Capture the cell that displays the provided text and extract its [X, Y] central coordinate. 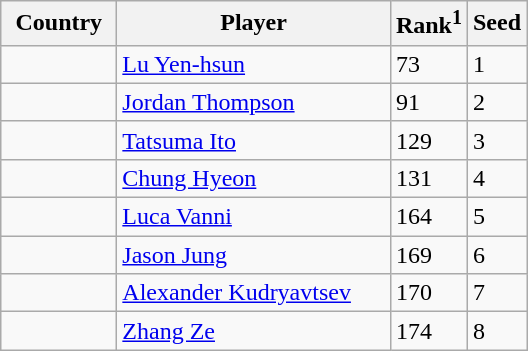
Alexander Kudryavtsev [254, 293]
Player [254, 24]
164 [428, 217]
Tatsuma Ito [254, 140]
3 [496, 140]
1 [496, 64]
170 [428, 293]
Zhang Ze [254, 331]
73 [428, 64]
129 [428, 140]
Rank1 [428, 24]
Lu Yen-hsun [254, 64]
Jason Jung [254, 255]
6 [496, 255]
8 [496, 331]
5 [496, 217]
131 [428, 178]
Luca Vanni [254, 217]
Country [59, 24]
174 [428, 331]
Jordan Thompson [254, 102]
Chung Hyeon [254, 178]
Seed [496, 24]
2 [496, 102]
91 [428, 102]
4 [496, 178]
7 [496, 293]
169 [428, 255]
